Return (X, Y) of the center of cell containing provided text 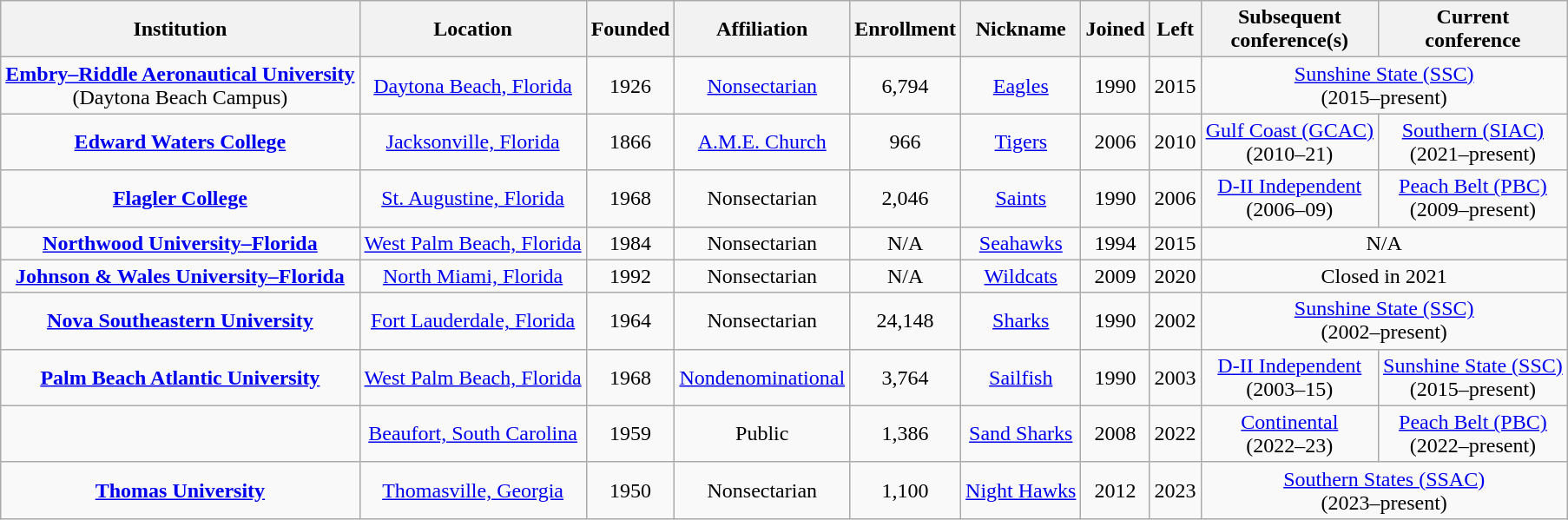
Thomasville, Georgia (472, 490)
1964 (630, 321)
Beaufort, South Carolina (472, 434)
D-II Independent(2006–09) (1289, 198)
Peach Belt (PBC)(2022–present) (1473, 434)
Seahawks (1021, 243)
Saints (1021, 198)
Nickname (1021, 30)
Joined (1115, 30)
966 (906, 142)
1926 (630, 85)
Sharks (1021, 321)
1,386 (906, 434)
Institution (181, 30)
Public (762, 434)
Continental(2022–23) (1289, 434)
Tigers (1021, 142)
St. Augustine, Florida (472, 198)
2012 (1115, 490)
2008 (1115, 434)
Currentconference (1473, 30)
Nova Southeastern University (181, 321)
North Miami, Florida (472, 276)
3,764 (906, 377)
Nondenominational (762, 377)
Founded (630, 30)
Left (1176, 30)
A.M.E. Church (762, 142)
1994 (1115, 243)
1959 (630, 434)
Night Hawks (1021, 490)
Jacksonville, Florida (472, 142)
Sunshine State (SSC)(2002–present) (1384, 321)
2009 (1115, 276)
Thomas University (181, 490)
D-II Independent(2003–15) (1289, 377)
2,046 (906, 198)
Palm Beach Atlantic University (181, 377)
Johnson & Wales University–Florida (181, 276)
Eagles (1021, 85)
Sailfish (1021, 377)
2020 (1176, 276)
6,794 (906, 85)
Flagler College (181, 198)
1950 (630, 490)
Peach Belt (PBC)(2009–present) (1473, 198)
Southern (SIAC)(2021–present) (1473, 142)
24,148 (906, 321)
Edward Waters College (181, 142)
2022 (1176, 434)
Fort Lauderdale, Florida (472, 321)
1866 (630, 142)
Closed in 2021 (1384, 276)
Enrollment (906, 30)
1984 (630, 243)
Sand Sharks (1021, 434)
2023 (1176, 490)
Daytona Beach, Florida (472, 85)
1992 (630, 276)
Location (472, 30)
Subsequentconference(s) (1289, 30)
Northwood University–Florida (181, 243)
Southern States (SSAC)(2023–present) (1384, 490)
Wildcats (1021, 276)
Gulf Coast (GCAC)(2010–21) (1289, 142)
2002 (1176, 321)
2003 (1176, 377)
Affiliation (762, 30)
Embry–Riddle Aeronautical University(Daytona Beach Campus) (181, 85)
1,100 (906, 490)
2010 (1176, 142)
